From the cell containing the given text, extract its center point as (x, y) coordinate. 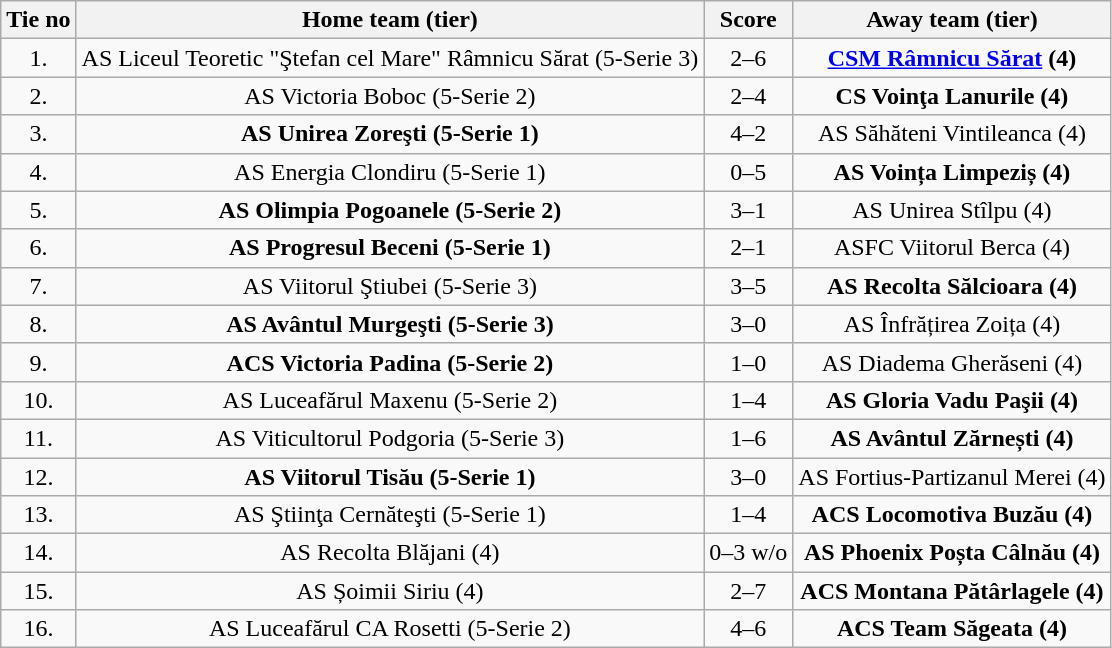
1–0 (748, 362)
14. (38, 553)
AS Unirea Stîlpu (4) (952, 210)
AS Unirea Zoreşti (5-Serie 1) (390, 134)
AS Ştiinţa Cernăteşti (5-Serie 1) (390, 515)
AS Diadema Gherăseni (4) (952, 362)
AS Liceul Teoretic "Ştefan cel Mare" Râmnicu Sărat (5-Serie 3) (390, 58)
AS Voința Limpeziș (4) (952, 172)
3–5 (748, 286)
13. (38, 515)
4–6 (748, 629)
8. (38, 324)
AS Viitorul Tisău (5-Serie 1) (390, 477)
AS Victoria Boboc (5-Serie 2) (390, 96)
Tie no (38, 20)
AS Avântul Zărnești (4) (952, 438)
AS Viticultorul Podgoria (5-Serie 3) (390, 438)
AS Luceafărul CA Rosetti (5-Serie 2) (390, 629)
ACS Locomotiva Buzău (4) (952, 515)
AS Recolta Blăjani (4) (390, 553)
Score (748, 20)
AS Luceafărul Maxenu (5-Serie 2) (390, 400)
7. (38, 286)
2–7 (748, 591)
3. (38, 134)
AS Săhăteni Vintileanca (4) (952, 134)
AS Viitorul Ştiubei (5-Serie 3) (390, 286)
AS Fortius-Partizanul Merei (4) (952, 477)
15. (38, 591)
4. (38, 172)
11. (38, 438)
AS Șoimii Siriu (4) (390, 591)
CSM Râmnicu Sărat (4) (952, 58)
2–1 (748, 248)
AS Recolta Sălcioara (4) (952, 286)
2–6 (748, 58)
ACS Victoria Padina (5-Serie 2) (390, 362)
AS Avântul Murgeşti (5-Serie 3) (390, 324)
6. (38, 248)
10. (38, 400)
Away team (tier) (952, 20)
AS Energia Clondiru (5-Serie 1) (390, 172)
4–2 (748, 134)
5. (38, 210)
2. (38, 96)
1. (38, 58)
ASFC Viitorul Berca (4) (952, 248)
ACS Team Săgeata (4) (952, 629)
AS Gloria Vadu Paşii (4) (952, 400)
AS Progresul Beceni (5-Serie 1) (390, 248)
ACS Montana Pătârlagele (4) (952, 591)
0–3 w/o (748, 553)
12. (38, 477)
3–1 (748, 210)
AS Înfrățirea Zoița (4) (952, 324)
0–5 (748, 172)
AS Olimpia Pogoanele (5-Serie 2) (390, 210)
9. (38, 362)
Home team (tier) (390, 20)
2–4 (748, 96)
AS Phoenix Poșta Câlnău (4) (952, 553)
16. (38, 629)
1–6 (748, 438)
CS Voinţa Lanurile (4) (952, 96)
